Provide the (x, y) coordinate of the cell's center where the given text is located.  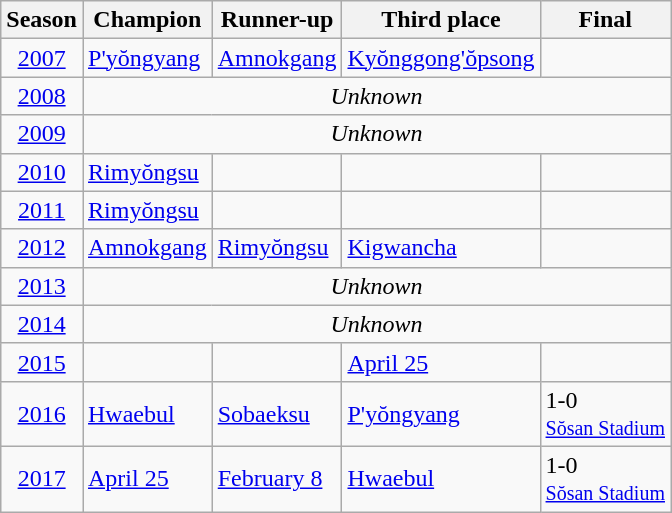
2017 (42, 478)
2009 (42, 134)
Sobaeksu (277, 414)
Final (605, 20)
2008 (42, 96)
February 8 (277, 478)
2015 (42, 362)
Season (42, 20)
Kigwancha (441, 248)
2012 (42, 248)
2013 (42, 286)
Third place (441, 20)
2014 (42, 324)
Champion (147, 20)
2007 (42, 58)
Kyŏnggong'ŏpsong (441, 58)
2011 (42, 210)
2010 (42, 172)
2016 (42, 414)
Runner-up (277, 20)
